Locate the cell with the specified text and output its (x, y) center coordinate. 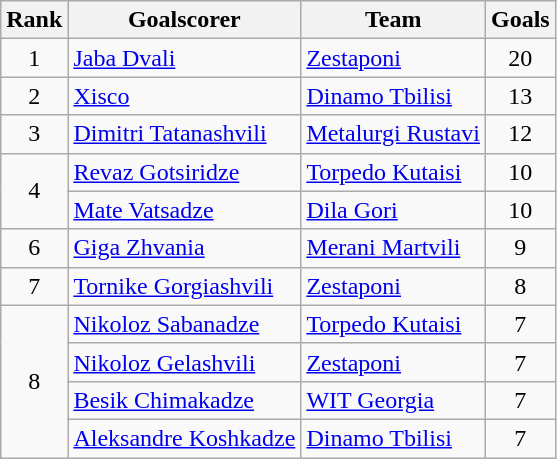
12 (520, 134)
20 (520, 58)
WIT Georgia (394, 400)
9 (520, 248)
Nikoloz Sabanadze (184, 324)
Revaz Gotsiridze (184, 172)
Dila Gori (394, 210)
Jaba Dvali (184, 58)
Giga Zhvania (184, 248)
2 (34, 96)
Rank (34, 20)
Mate Vatsadze (184, 210)
Merani Martvili (394, 248)
Team (394, 20)
Goals (520, 20)
4 (34, 191)
Tornike Gorgiashvili (184, 286)
6 (34, 248)
1 (34, 58)
Aleksandre Koshkadze (184, 438)
3 (34, 134)
Xisco (184, 96)
Nikoloz Gelashvili (184, 362)
Dimitri Tatanashvili (184, 134)
13 (520, 96)
Goalscorer (184, 20)
Metalurgi Rustavi (394, 134)
Besik Chimakadze (184, 400)
